Output the (x, y) coordinate of the center of the cell containing the given text.  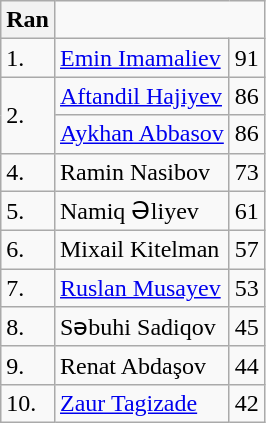
Namiq Əliyev (142, 211)
6. (28, 250)
Mixail Kitelman (142, 250)
53 (246, 288)
Emin Imamaliev (142, 58)
7. (28, 288)
10. (28, 403)
42 (246, 403)
8. (28, 327)
Zaur Tagizade (142, 403)
57 (246, 250)
Aftandil Hajiyev (142, 96)
44 (246, 365)
45 (246, 327)
Ramin Nasibov (142, 172)
2. (28, 115)
1. (28, 58)
73 (246, 172)
Renat Abdaşov (142, 365)
91 (246, 58)
Ruslan Musayev (142, 288)
Aykhan Abbasov (142, 134)
5. (28, 211)
Səbuhi Sadiqov (142, 327)
9. (28, 365)
4. (28, 172)
Ran (28, 20)
61 (246, 211)
